For the text-containing cell, return its midpoint in (x, y) coordinate format. 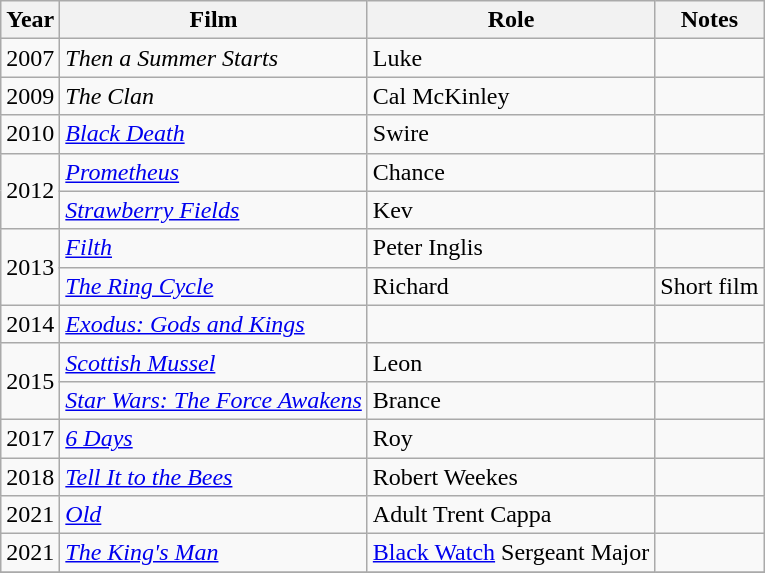
6 Days (214, 438)
Star Wars: The Force Awakens (214, 400)
2012 (30, 191)
Prometheus (214, 172)
Old (214, 515)
Filth (214, 248)
Notes (710, 20)
Kev (511, 210)
Scottish Mussel (214, 362)
Adult Trent Cappa (511, 515)
The Ring Cycle (214, 286)
Robert Weekes (511, 477)
Year (30, 20)
Richard (511, 286)
Role (511, 20)
Tell It to the Bees (214, 477)
Then a Summer Starts (214, 58)
Short film (710, 286)
2018 (30, 477)
Chance (511, 172)
2015 (30, 381)
The Clan (214, 96)
2007 (30, 58)
Leon (511, 362)
Cal McKinley (511, 96)
2010 (30, 134)
Peter Inglis (511, 248)
Brance (511, 400)
2013 (30, 267)
Black Death (214, 134)
2017 (30, 438)
2009 (30, 96)
Swire (511, 134)
The King's Man (214, 553)
Strawberry Fields (214, 210)
Black Watch Sergeant Major (511, 553)
Exodus: Gods and Kings (214, 324)
Luke (511, 58)
2014 (30, 324)
Film (214, 20)
Roy (511, 438)
